Capture the cell that displays the provided text and extract its (X, Y) central coordinate. 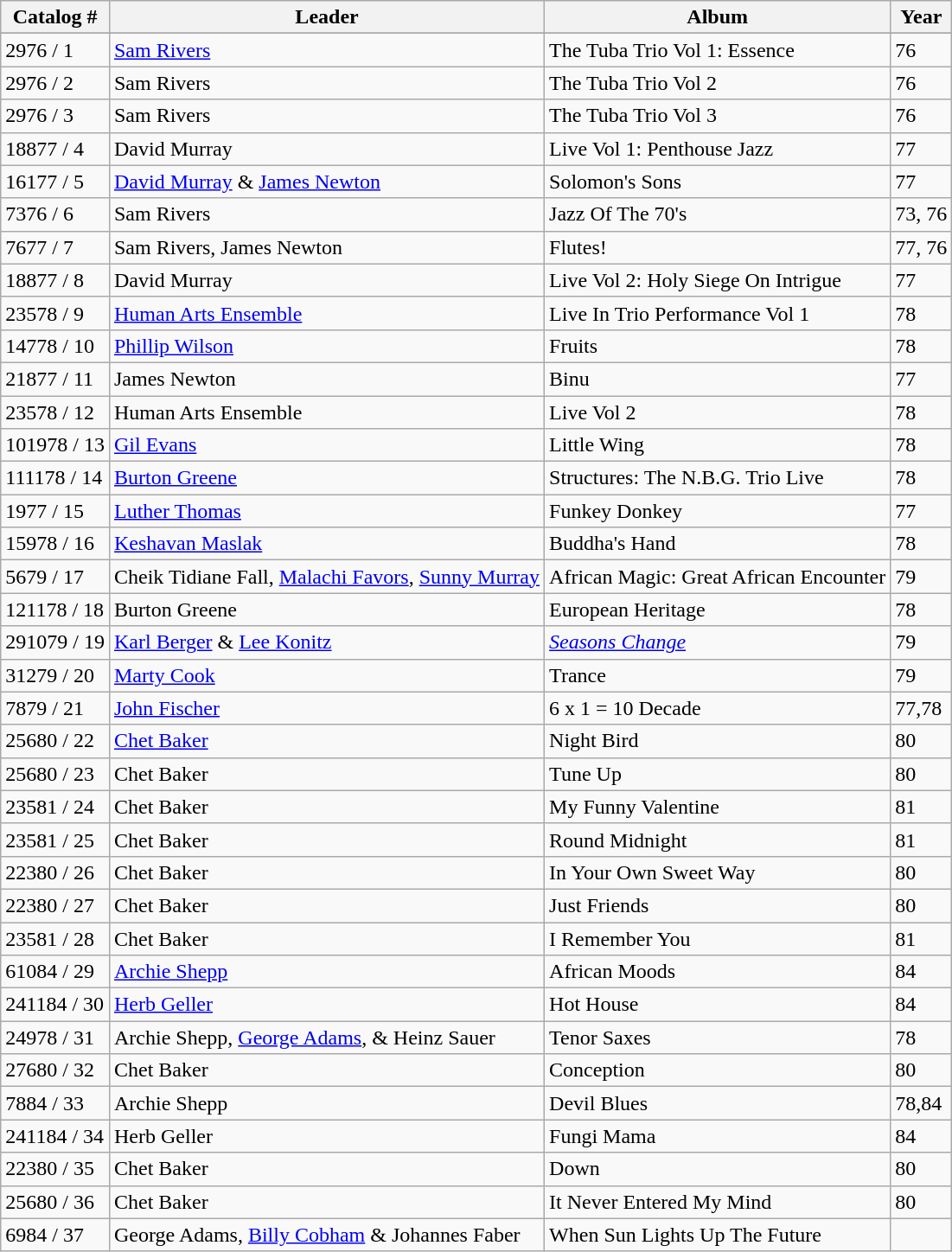
7879 / 21 (55, 708)
22380 / 27 (55, 905)
111178 / 14 (55, 478)
Funkey Donkey (718, 511)
6 x 1 = 10 Decade (718, 708)
My Funny Valentine (718, 807)
Luther Thomas (327, 511)
23578 / 9 (55, 313)
Live Vol 2 (718, 412)
14778 / 10 (55, 346)
Tune Up (718, 774)
Flutes! (718, 247)
The Tuba Trio Vol 2 (718, 83)
Binu (718, 379)
Structures: The N.B.G. Trio Live (718, 478)
Cheik Tidiane Fall, Malachi Favors, Sunny Murray (327, 577)
7884 / 33 (55, 1103)
22380 / 35 (55, 1169)
Fruits (718, 346)
Hot House (718, 1005)
Karl Berger & Lee Konitz (327, 642)
1977 / 15 (55, 511)
23581 / 28 (55, 938)
16177 / 5 (55, 182)
In Your Own Sweet Way (718, 872)
It Never Entered My Mind (718, 1202)
The Tuba Trio Vol 1: Essence (718, 50)
5679 / 17 (55, 577)
31279 / 20 (55, 675)
Sam Rivers, James Newton (327, 247)
African Magic: Great African Encounter (718, 577)
African Moods (718, 972)
Jazz Of The 70's (718, 214)
Archie Shepp, George Adams, & Heinz Sauer (327, 1038)
25680 / 23 (55, 774)
77,78 (922, 708)
David Murray & James Newton (327, 182)
Devil Blues (718, 1103)
24978 / 31 (55, 1038)
Album (718, 17)
241184 / 30 (55, 1005)
23578 / 12 (55, 412)
78,84 (922, 1103)
Leader (327, 17)
James Newton (327, 379)
Live Vol 2: Holy Siege On Intrigue (718, 280)
Tenor Saxes (718, 1038)
Buddha's Hand (718, 544)
Live Vol 1: Penthouse Jazz (718, 149)
Down (718, 1169)
61084 / 29 (55, 972)
18877 / 4 (55, 149)
Little Wing (718, 445)
European Heritage (718, 610)
John Fischer (327, 708)
Gil Evans (327, 445)
18877 / 8 (55, 280)
Keshavan Maslak (327, 544)
2976 / 3 (55, 116)
Round Midnight (718, 840)
7376 / 6 (55, 214)
Phillip Wilson (327, 346)
101978 / 13 (55, 445)
George Adams, Billy Cobham & Johannes Faber (327, 1235)
Catalog # (55, 17)
Fungi Mama (718, 1136)
Seasons Change (718, 642)
7677 / 7 (55, 247)
2976 / 2 (55, 83)
22380 / 26 (55, 872)
15978 / 16 (55, 544)
Year (922, 17)
2976 / 1 (55, 50)
23581 / 25 (55, 840)
Solomon's Sons (718, 182)
21877 / 11 (55, 379)
23581 / 24 (55, 807)
27680 / 32 (55, 1070)
When Sun Lights Up The Future (718, 1235)
Conception (718, 1070)
Trance (718, 675)
77, 76 (922, 247)
25680 / 22 (55, 741)
I Remember You (718, 938)
6984 / 37 (55, 1235)
73, 76 (922, 214)
121178 / 18 (55, 610)
Night Bird (718, 741)
Marty Cook (327, 675)
The Tuba Trio Vol 3 (718, 116)
Just Friends (718, 905)
241184 / 34 (55, 1136)
291079 / 19 (55, 642)
Live In Trio Performance Vol 1 (718, 313)
25680 / 36 (55, 1202)
